From the cell containing the given text, extract its center point as [X, Y] coordinate. 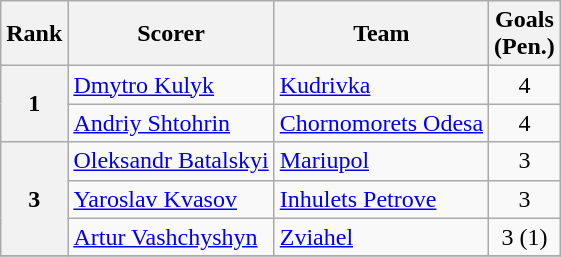
Inhulets Petrove [381, 199]
Mariupol [381, 161]
Chornomorets Odesa [381, 123]
Kudrivka [381, 85]
Team [381, 34]
1 [34, 104]
Rank [34, 34]
Dmytro Kulyk [171, 85]
3 (1) [525, 237]
Yaroslav Kvasov [171, 199]
Oleksandr Batalskyi [171, 161]
Artur Vashchyshyn [171, 237]
Zviahel [381, 237]
Andriy Shtohrin [171, 123]
Scorer [171, 34]
Goals(Pen.) [525, 34]
